Extract the (x, y) coordinate from the center of the cell holding the provided text.  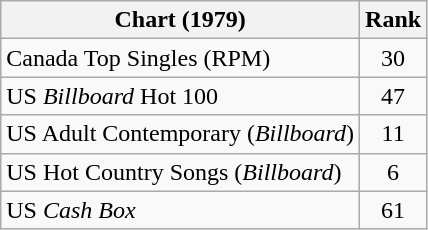
47 (394, 96)
6 (394, 172)
US Billboard Hot 100 (180, 96)
Chart (1979) (180, 20)
11 (394, 134)
US Adult Contemporary (Billboard) (180, 134)
30 (394, 58)
61 (394, 210)
Rank (394, 20)
US Cash Box (180, 210)
US Hot Country Songs (Billboard) (180, 172)
Canada Top Singles (RPM) (180, 58)
